For the text-containing cell, return its midpoint in (x, y) coordinate format. 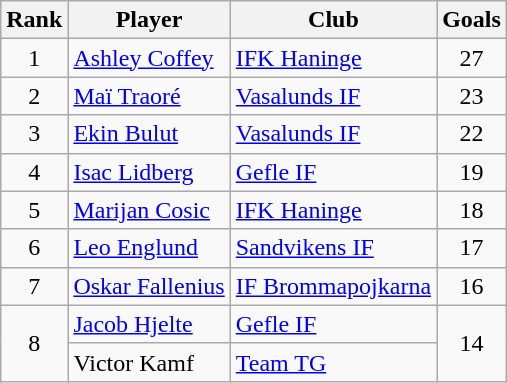
Ashley Coffey (149, 58)
2 (34, 96)
6 (34, 248)
4 (34, 172)
Leo Englund (149, 248)
19 (472, 172)
Victor Kamf (149, 362)
18 (472, 210)
8 (34, 343)
Club (333, 20)
Oskar Fallenius (149, 286)
16 (472, 286)
Marijan Cosic (149, 210)
3 (34, 134)
23 (472, 96)
27 (472, 58)
Player (149, 20)
Sandvikens IF (333, 248)
7 (34, 286)
Jacob Hjelte (149, 324)
1 (34, 58)
5 (34, 210)
Team TG (333, 362)
IF Brommapojkarna (333, 286)
Isac Lidberg (149, 172)
17 (472, 248)
14 (472, 343)
Ekin Bulut (149, 134)
Rank (34, 20)
Maï Traoré (149, 96)
Goals (472, 20)
22 (472, 134)
